Find where the given text appears and provide that cell's center as [x, y] coordinate. 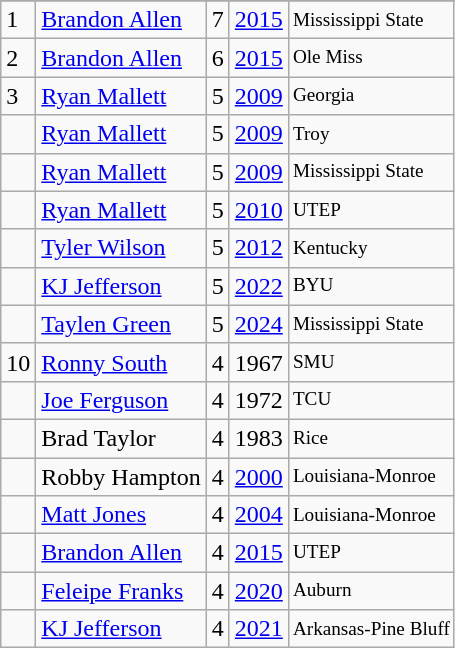
2021 [258, 629]
2020 [258, 591]
Joe Ferguson [121, 400]
1 [18, 20]
BYU [371, 286]
2012 [258, 248]
Troy [371, 134]
Ole Miss [371, 58]
Arkansas-Pine Bluff [371, 629]
Matt Jones [121, 515]
Auburn [371, 591]
Brad Taylor [121, 438]
2004 [258, 515]
Kentucky [371, 248]
Taylen Green [121, 324]
Rice [371, 438]
Georgia [371, 96]
Ronny South [121, 362]
Feleipe Franks [121, 591]
SMU [371, 362]
2 [18, 58]
Tyler Wilson [121, 248]
1967 [258, 362]
2010 [258, 210]
2000 [258, 477]
3 [18, 96]
10 [18, 362]
7 [218, 20]
2022 [258, 286]
6 [218, 58]
2024 [258, 324]
TCU [371, 400]
1972 [258, 400]
Robby Hampton [121, 477]
1983 [258, 438]
